From the cell containing the given text, extract its center point as (X, Y) coordinate. 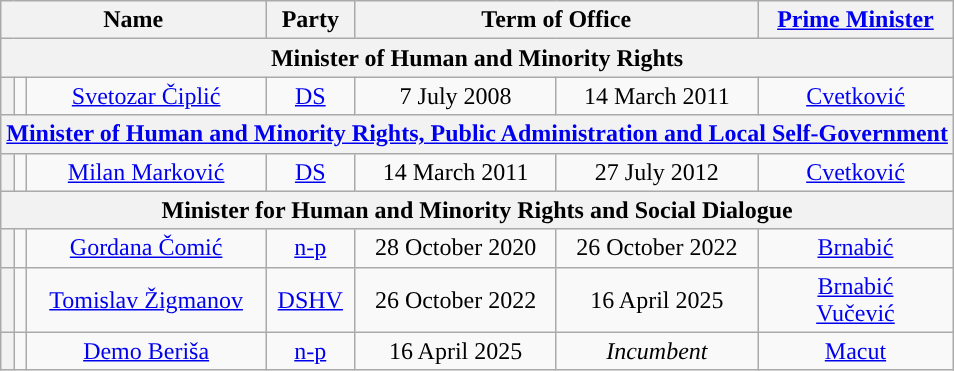
Brnabić Vučević (856, 300)
Prime Minister (856, 20)
DSHV (310, 300)
Demo Beriša (146, 351)
Incumbent (656, 351)
Minister for Human and Minority Rights and Social Dialogue (478, 210)
Term of Office (556, 20)
Party (310, 20)
Minister of Human and Minority Rights, Public Administration and Local Self-Government (478, 134)
Minister of Human and Minority Rights (478, 58)
Milan Marković (146, 172)
Gordana Čomić (146, 248)
7 July 2008 (456, 96)
Brnabić (856, 248)
27 July 2012 (656, 172)
Svetozar Čiplić (146, 96)
Name (134, 20)
28 October 2020 (456, 248)
Tomislav Žigmanov (146, 300)
Macut (856, 351)
